Determine the [x, y] coordinate at the center of the cell enclosing the given text.  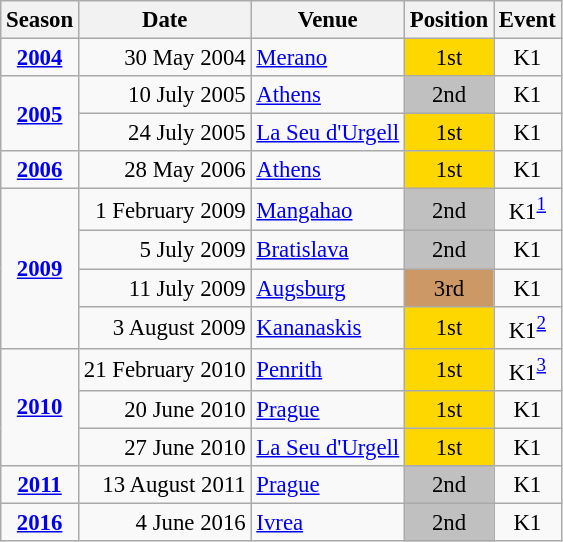
K11 [528, 210]
Penrith [328, 369]
2004 [40, 58]
13 August 2011 [164, 485]
2005 [40, 114]
2010 [40, 406]
5 July 2009 [164, 250]
Bratislava [328, 250]
2016 [40, 522]
28 May 2006 [164, 170]
1 February 2009 [164, 210]
20 June 2010 [164, 410]
Venue [328, 20]
Event [528, 20]
Augsburg [328, 288]
Mangahao [328, 210]
4 June 2016 [164, 522]
11 July 2009 [164, 288]
Kananaskis [328, 327]
Season [40, 20]
Date [164, 20]
27 June 2010 [164, 447]
3 August 2009 [164, 327]
24 July 2005 [164, 133]
10 July 2005 [164, 95]
Merano [328, 58]
K13 [528, 369]
K12 [528, 327]
3rd [448, 288]
Ivrea [328, 522]
21 February 2010 [164, 369]
2009 [40, 269]
Position [448, 20]
30 May 2004 [164, 58]
2006 [40, 170]
2011 [40, 485]
